Detect which cell encompasses the target text, then output its [X, Y] center coordinate. 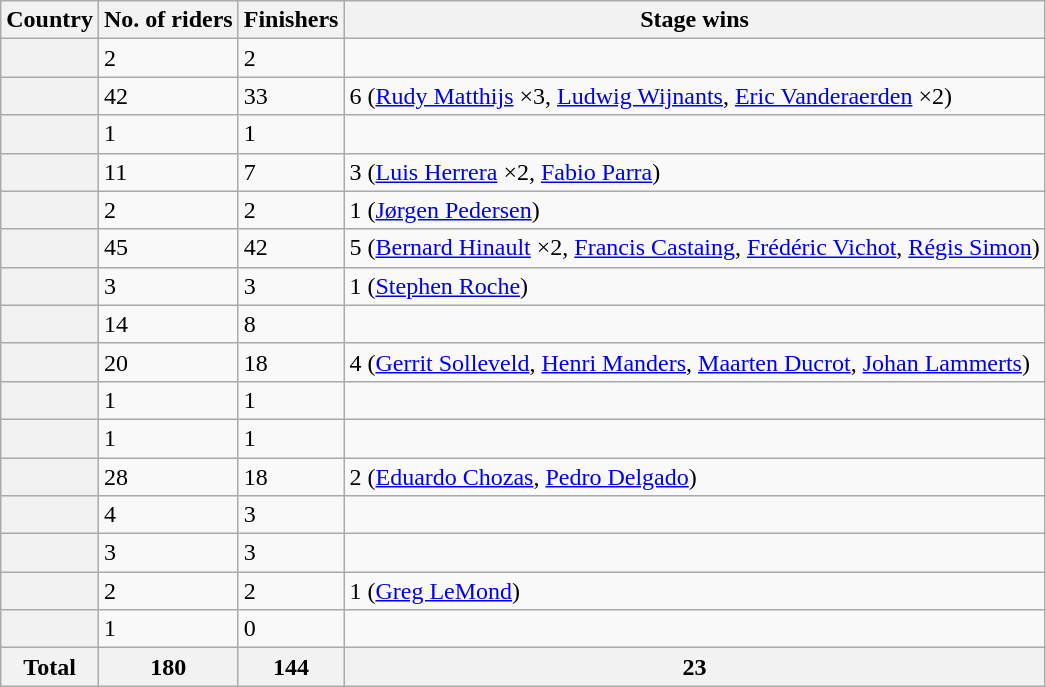
180 [168, 667]
8 [291, 324]
2 (Eduardo Chozas, Pedro Delgado) [694, 477]
Finishers [291, 20]
23 [694, 667]
Stage wins [694, 20]
1 (Greg LeMond) [694, 591]
No. of riders [168, 20]
20 [168, 362]
1 (Jørgen Pedersen) [694, 210]
6 (Rudy Matthijs ×3, Ludwig Wijnants, Eric Vanderaerden ×2) [694, 96]
33 [291, 96]
28 [168, 477]
144 [291, 667]
7 [291, 172]
11 [168, 172]
Country [50, 20]
0 [291, 629]
14 [168, 324]
Total [50, 667]
3 (Luis Herrera ×2, Fabio Parra) [694, 172]
1 (Stephen Roche) [694, 286]
5 (Bernard Hinault ×2, Francis Castaing, Frédéric Vichot, Régis Simon) [694, 248]
45 [168, 248]
4 (Gerrit Solleveld, Henri Manders, Maarten Ducrot, Johan Lammerts) [694, 362]
4 [168, 515]
